Scan for the cell matching the given text and deliver its [X, Y] coordinate at center. 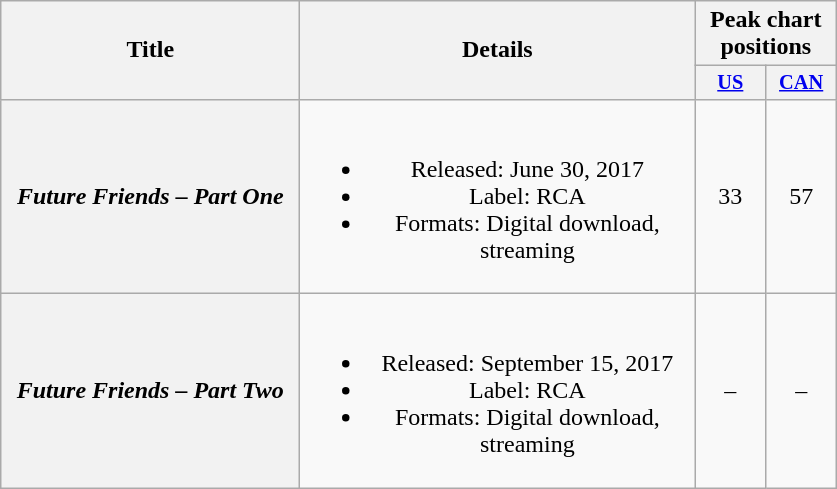
Future Friends – Part One [150, 196]
57 [802, 196]
Released: September 15, 2017Label: RCAFormats: Digital download, streaming [498, 391]
33 [730, 196]
Details [498, 50]
US [730, 83]
Peak chart positions [766, 34]
Released: June 30, 2017Label: RCAFormats: Digital download, streaming [498, 196]
Title [150, 50]
Future Friends – Part Two [150, 391]
CAN [802, 83]
